Output the [X, Y] coordinate of the center of the cell containing the given text.  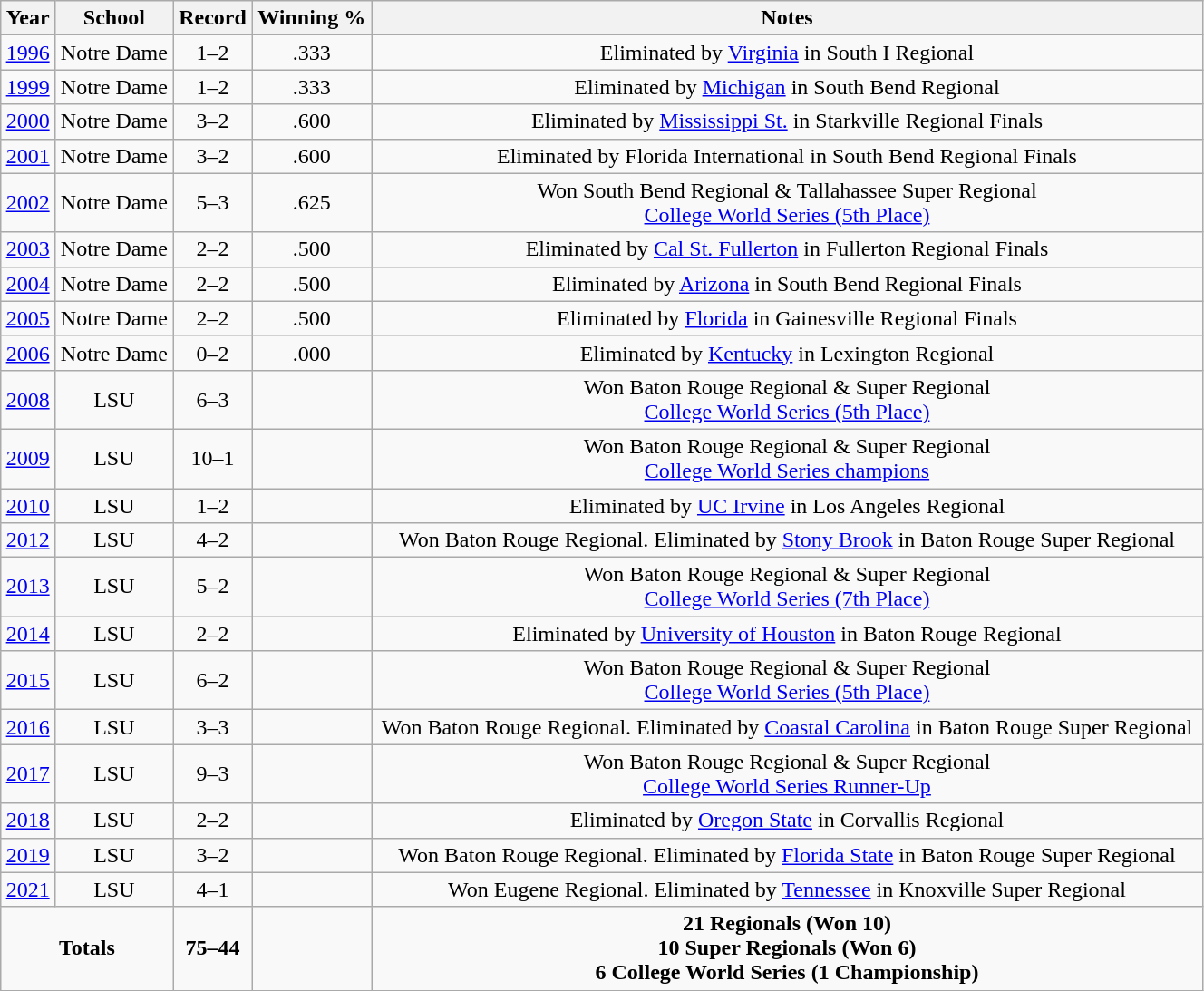
.625 [312, 203]
Record [212, 18]
Notes [787, 18]
9–3 [212, 774]
2016 [28, 727]
2009 [28, 459]
2012 [28, 540]
10–1 [212, 459]
Won Baton Rouge Regional. Eliminated by Florida State in Baton Rouge Super Regional [787, 855]
Won Baton Rouge Regional & Super Regional College World Series (7th Place) [787, 588]
5–3 [212, 203]
Won Eugene Regional. Eliminated by Tennessee in Knoxville Super Regional [787, 889]
School [114, 18]
Won Baton Rouge Regional. Eliminated by Coastal Carolina in Baton Rouge Super Regional [787, 727]
1996 [28, 53]
Eliminated by Mississippi St. in Starkville Regional Finals [787, 121]
2002 [28, 203]
Year [28, 18]
Eliminated by Michigan in South Bend Regional [787, 87]
2008 [28, 399]
3–3 [212, 727]
2014 [28, 634]
2021 [28, 889]
2018 [28, 821]
Eliminated by University of Houston in Baton Rouge Regional [787, 634]
2019 [28, 855]
5–2 [212, 588]
0–2 [212, 353]
21 Regionals (Won 10)10 Super Regionals (Won 6)6 College World Series (1 Championship) [787, 948]
Eliminated by Kentucky in Lexington Regional [787, 353]
Won South Bend Regional & Tallahassee Super Regional College World Series (5th Place) [787, 203]
6–3 [212, 399]
2005 [28, 318]
Eliminated by Florida in Gainesville Regional Finals [787, 318]
4–1 [212, 889]
2010 [28, 505]
Winning % [312, 18]
6–2 [212, 680]
Eliminated by Oregon State in Corvallis Regional [787, 821]
.000 [312, 353]
2003 [28, 249]
Won Baton Rouge Regional & Super Regional College World Series Runner-Up [787, 774]
Totals [87, 948]
4–2 [212, 540]
2017 [28, 774]
Eliminated by Virginia in South I Regional [787, 53]
2013 [28, 588]
Eliminated by Florida International in South Bend Regional Finals [787, 156]
Eliminated by Arizona in South Bend Regional Finals [787, 284]
2000 [28, 121]
2006 [28, 353]
Won Baton Rouge Regional & Super Regional College World Series champions [787, 459]
2001 [28, 156]
75–44 [212, 948]
2015 [28, 680]
Eliminated by Cal St. Fullerton in Fullerton Regional Finals [787, 249]
1999 [28, 87]
2004 [28, 284]
Won Baton Rouge Regional. Eliminated by Stony Brook in Baton Rouge Super Regional [787, 540]
Eliminated by UC Irvine in Los Angeles Regional [787, 505]
